Search for the cell housing the specified text and yield its (X, Y) center coordinate. 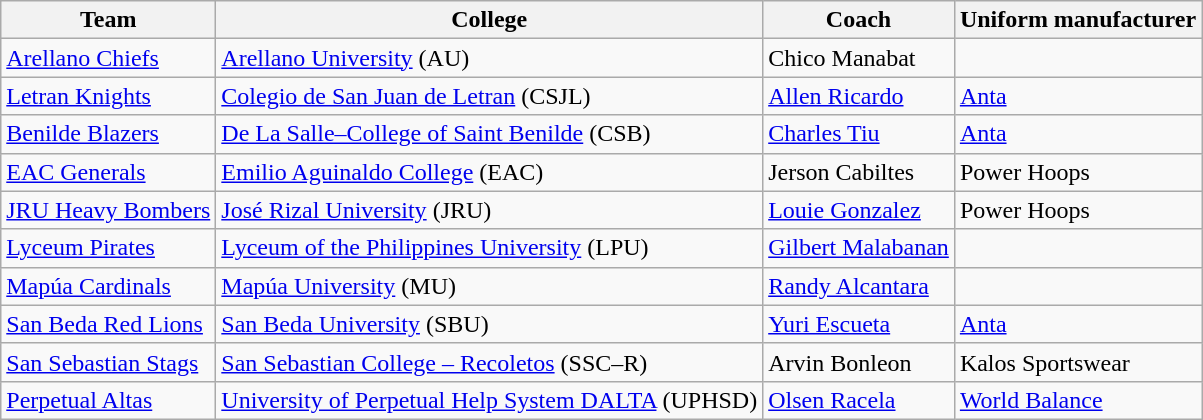
Jerson Cabiltes (859, 172)
Lyceum Pirates (108, 248)
San Sebastian College – Recoletos (SSC–R) (490, 362)
Arellano Chiefs (108, 58)
Gilbert Malabanan (859, 248)
EAC Generals (108, 172)
Kalos Sportswear (1078, 362)
Perpetual Altas (108, 400)
Charles Tiu (859, 134)
World Balance (1078, 400)
Letran Knights (108, 96)
Olsen Racela (859, 400)
College (490, 20)
Coach (859, 20)
Lyceum of the Philippines University (LPU) (490, 248)
Colegio de San Juan de Letran (CSJL) (490, 96)
Chico Manabat (859, 58)
Randy Alcantara (859, 286)
Arvin Bonleon (859, 362)
Mapúa Cardinals (108, 286)
San Beda Red Lions (108, 324)
San Sebastian Stags (108, 362)
De La Salle–College of Saint Benilde (CSB) (490, 134)
University of Perpetual Help System DALTA (UPHSD) (490, 400)
Mapúa University (MU) (490, 286)
Team (108, 20)
Emilio Aguinaldo College (EAC) (490, 172)
Louie Gonzalez (859, 210)
San Beda University (SBU) (490, 324)
José Rizal University (JRU) (490, 210)
Yuri Escueta (859, 324)
Uniform manufacturer (1078, 20)
Arellano University (AU) (490, 58)
Benilde Blazers (108, 134)
JRU Heavy Bombers (108, 210)
Allen Ricardo (859, 96)
